Return the (X, Y) coordinate for the center point of the cell that contains the specified text.  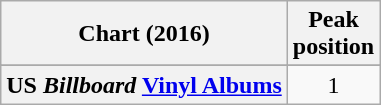
Chart (2016) (144, 34)
1 (333, 85)
Peak position (333, 34)
US Billboard Vinyl Albums (144, 85)
